Output the (X, Y) coordinate of the center of the cell containing the given text.  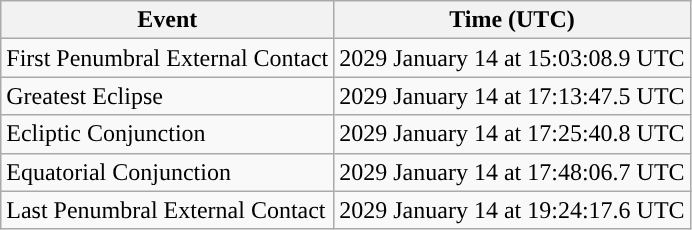
2029 January 14 at 15:03:08.9 UTC (512, 58)
Event (168, 20)
Time (UTC) (512, 20)
Ecliptic Conjunction (168, 134)
2029 January 14 at 17:25:40.8 UTC (512, 134)
Last Penumbral External Contact (168, 210)
2029 January 14 at 17:48:06.7 UTC (512, 172)
2029 January 14 at 19:24:17.6 UTC (512, 210)
Equatorial Conjunction (168, 172)
2029 January 14 at 17:13:47.5 UTC (512, 96)
Greatest Eclipse (168, 96)
First Penumbral External Contact (168, 58)
